Find where the given text appears and provide that cell's center as [x, y] coordinate. 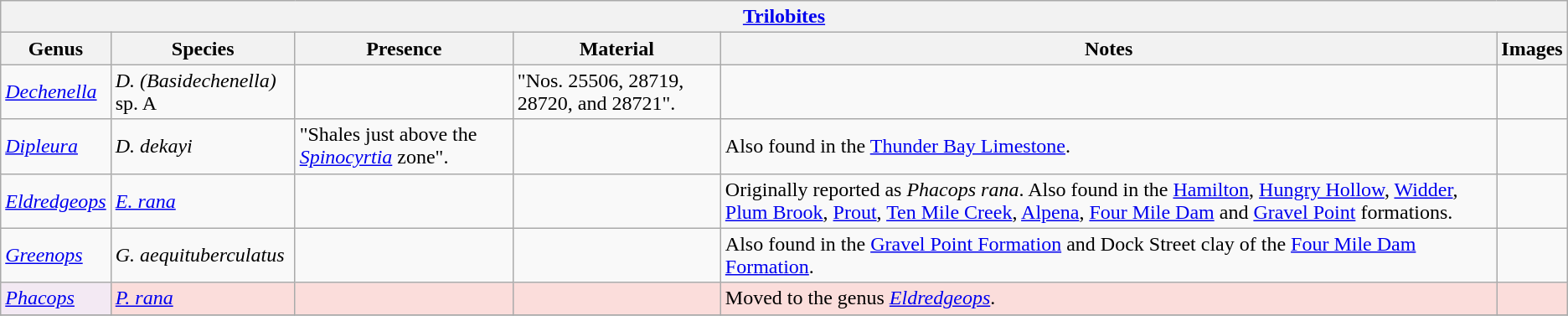
Notes [1109, 49]
Dipleura [55, 146]
Material [616, 49]
"Shales just above the Spinocyrtia zone". [404, 146]
D. dekayi [203, 146]
E. rana [203, 201]
Species [203, 49]
Phacops [55, 298]
P. rana [203, 298]
"Nos. 25506, 28719, 28720, and 28721". [616, 92]
Greenops [55, 255]
G. aequituberculatus [203, 255]
Presence [404, 49]
Genus [55, 49]
Dechenella [55, 92]
Images [1532, 49]
Trilobites [784, 17]
Moved to the genus Eldredgeops. [1109, 298]
D. (Basidechenella) sp. A [203, 92]
Also found in the Thunder Bay Limestone. [1109, 146]
Also found in the Gravel Point Formation and Dock Street clay of the Four Mile Dam Formation. [1109, 255]
Eldredgeops [55, 201]
